Determine the (x, y) coordinate at the center of the cell enclosing the given text.  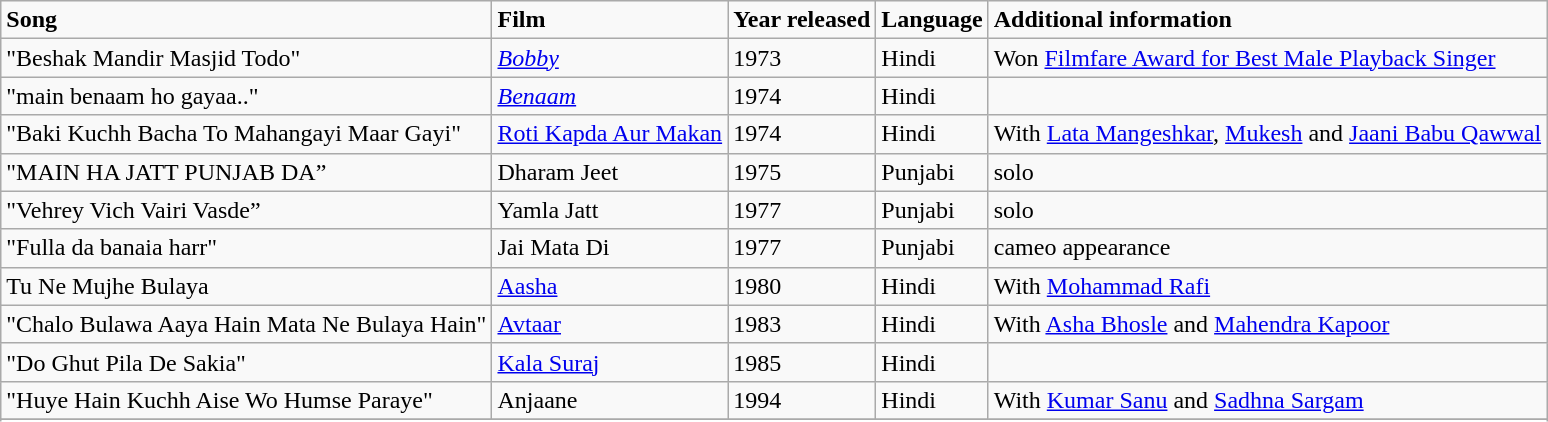
Film (610, 20)
"Do Ghut Pila De Sakia" (246, 362)
With Asha Bhosle and Mahendra Kapoor (1267, 324)
Yamla Jatt (610, 210)
Song (246, 20)
"Chalo Bulawa Aaya Hain Mata Ne Bulaya Hain" (246, 324)
"main benaam ho gayaa.." (246, 96)
Roti Kapda Aur Makan (610, 134)
With Mohammad Rafi (1267, 286)
1980 (802, 286)
"Baki Kuchh Bacha To Mahangayi Maar Gayi" (246, 134)
Tu Ne Mujhe Bulaya (246, 286)
"Fulla da banaia harr" (246, 248)
1975 (802, 172)
Language (932, 20)
Anjaane (610, 400)
"Beshak Mandir Masjid Todo" (246, 58)
Additional information (1267, 20)
"MAIN HA JATT PUNJAB DA” (246, 172)
Won Filmfare Award for Best Male Playback Singer (1267, 58)
cameo appearance (1267, 248)
Kala Suraj (610, 362)
Bobby (610, 58)
With Kumar Sanu and Sadhna Sargam (1267, 400)
1983 (802, 324)
Dharam Jeet (610, 172)
1985 (802, 362)
With Lata Mangeshkar, Mukesh and Jaani Babu Qawwal (1267, 134)
Year released (802, 20)
1994 (802, 400)
Benaam (610, 96)
Jai Mata Di (610, 248)
Aasha (610, 286)
"Vehrey Vich Vairi Vasde” (246, 210)
Avtaar (610, 324)
"Huye Hain Kuchh Aise Wo Humse Paraye" (246, 400)
1973 (802, 58)
